Output the [x, y] coordinate of the center of the cell containing the given text.  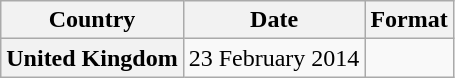
Country [92, 20]
United Kingdom [92, 58]
Format [409, 20]
Date [274, 20]
23 February 2014 [274, 58]
